Locate the cell with the specified text and output its [x, y] center coordinate. 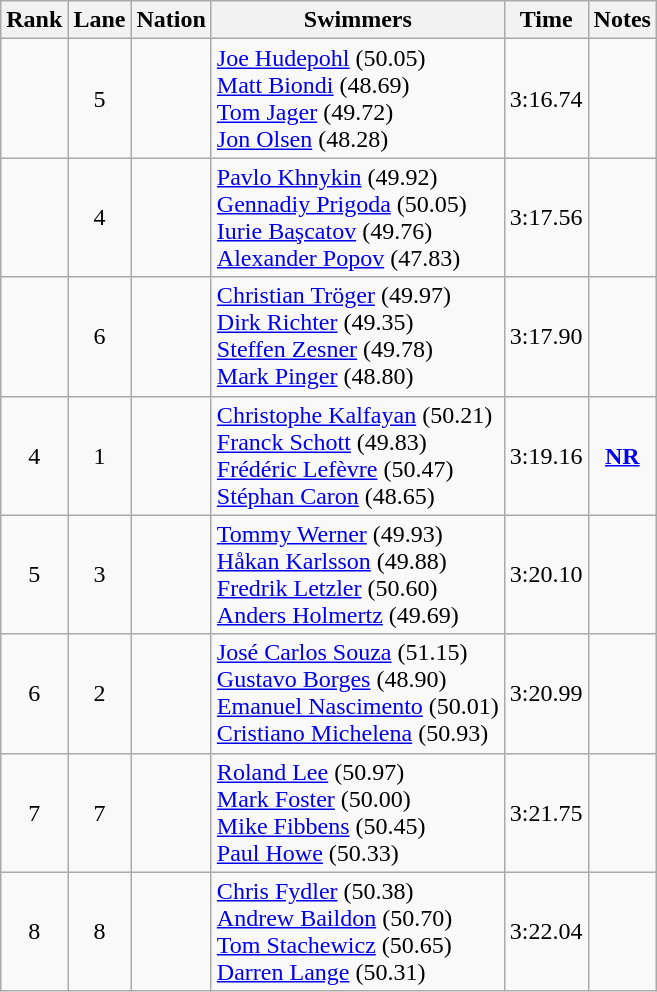
3:20.10 [546, 574]
3:21.75 [546, 812]
2 [100, 694]
Nation [171, 20]
3:19.16 [546, 456]
Lane [100, 20]
Chris Fydler (50.38)Andrew Baildon (50.70)Tom Stachewicz (50.65)Darren Lange (50.31) [358, 932]
Joe Hudepohl (50.05)Matt Biondi (48.69)Tom Jager (49.72)Jon Olsen (48.28) [358, 98]
NR [622, 456]
Christophe Kalfayan (50.21)Franck Schott (49.83)Frédéric Lefèvre (50.47)Stéphan Caron (48.65) [358, 456]
Roland Lee (50.97)Mark Foster (50.00)Mike Fibbens (50.45)Paul Howe (50.33) [358, 812]
3:20.99 [546, 694]
3 [100, 574]
Swimmers [358, 20]
1 [100, 456]
Rank [34, 20]
Pavlo Khnykin (49.92)Gennadiy Prigoda (50.05)Iurie Başcatov (49.76)Alexander Popov (47.83) [358, 218]
Tommy Werner (49.93)Håkan Karlsson (49.88)Fredrik Letzler (50.60)Anders Holmertz (49.69) [358, 574]
Time [546, 20]
José Carlos Souza (51.15)Gustavo Borges (48.90)Emanuel Nascimento (50.01)Cristiano Michelena (50.93) [358, 694]
3:17.56 [546, 218]
3:22.04 [546, 932]
Notes [622, 20]
3:16.74 [546, 98]
3:17.90 [546, 336]
Christian Tröger (49.97)Dirk Richter (49.35)Steffen Zesner (49.78)Mark Pinger (48.80) [358, 336]
